Return the [x, y] coordinate for the center point of the cell that contains the specified text.  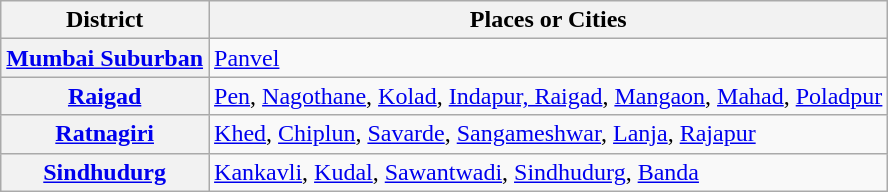
Places or Cities [548, 20]
Raigad [105, 96]
Kankavli, Kudal, Sawantwadi, Sindhudurg, Banda [548, 172]
District [105, 20]
Ratnagiri [105, 134]
Khed, Chiplun, Savarde, Sangameshwar, Lanja, Rajapur [548, 134]
Mumbai Suburban [105, 58]
Panvel [548, 58]
Sindhudurg [105, 172]
Pen, Nagothane, Kolad, Indapur, Raigad, Mangaon, Mahad, Poladpur [548, 96]
